For the text-containing cell, return its midpoint in (x, y) coordinate format. 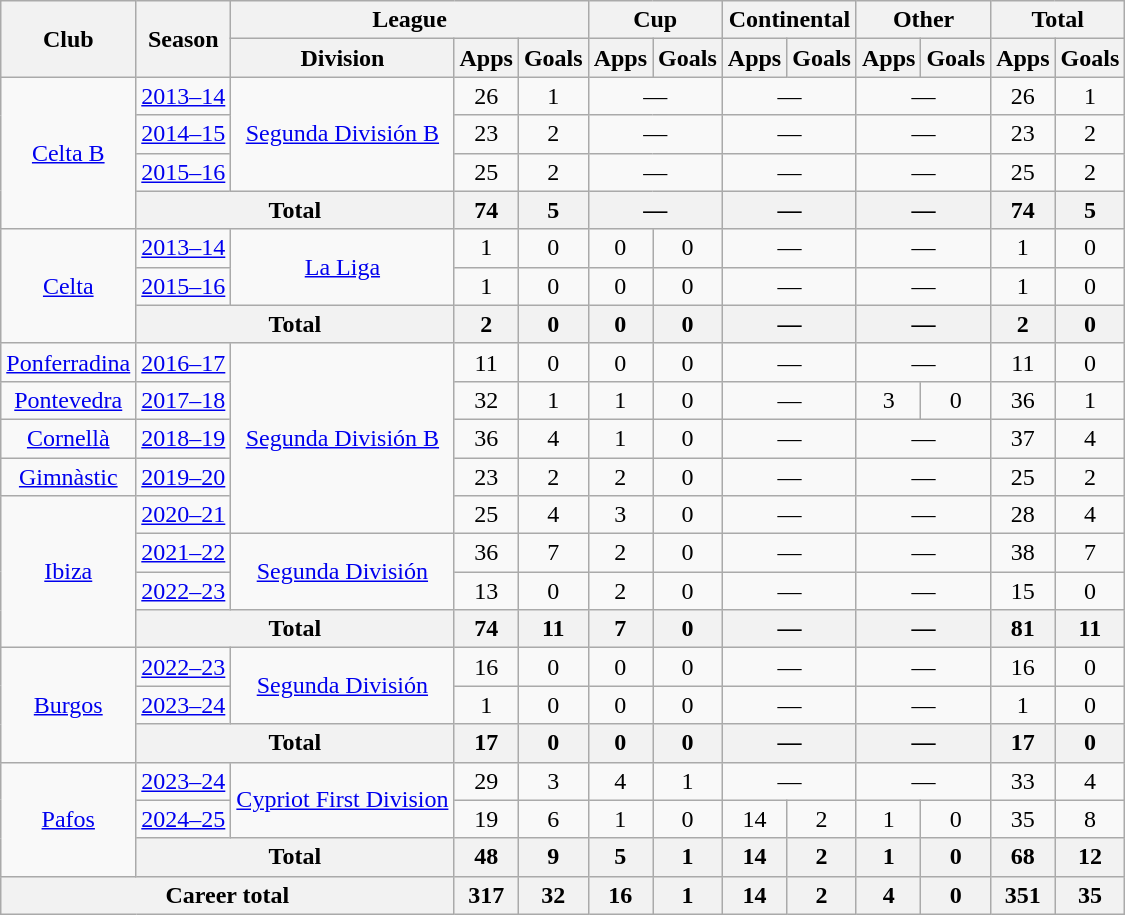
League (410, 20)
Division (342, 58)
Career total (228, 895)
Other (923, 20)
Celta B (68, 153)
Ponferradina (68, 362)
2019–20 (184, 477)
68 (1023, 857)
6 (553, 819)
Gimnàstic (68, 477)
29 (486, 781)
33 (1023, 781)
Pontevedra (68, 400)
38 (1023, 553)
317 (486, 895)
Continental (789, 20)
15 (1023, 591)
Pafos (68, 819)
Cornellà (68, 438)
37 (1023, 438)
81 (1023, 629)
19 (486, 819)
2014–15 (184, 134)
Club (68, 39)
2018–19 (184, 438)
2017–18 (184, 400)
351 (1023, 895)
2024–25 (184, 819)
Cypriot First Division (342, 800)
Celta (68, 286)
2016–17 (184, 362)
12 (1090, 857)
Cup (655, 20)
Ibiza (68, 572)
2020–21 (184, 515)
2021–22 (184, 553)
Season (184, 39)
8 (1090, 819)
28 (1023, 515)
La Liga (342, 267)
13 (486, 591)
Burgos (68, 705)
9 (553, 857)
48 (486, 857)
